For the text-containing cell, return its midpoint in (X, Y) coordinate format. 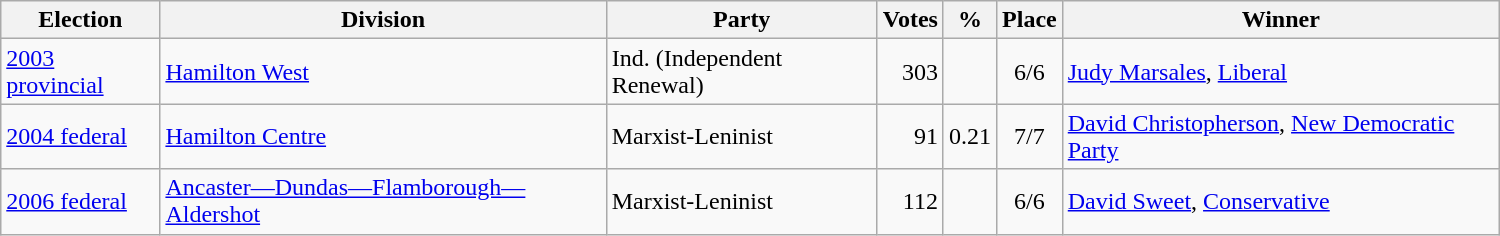
Votes (910, 20)
Election (80, 20)
Party (742, 20)
Place (1030, 20)
2003 provincial (80, 72)
Ancaster—Dundas—Flamborough—Aldershot (383, 202)
2004 federal (80, 136)
David Christopherson, New Democratic Party (1280, 136)
Hamilton Centre (383, 136)
Judy Marsales, Liberal (1280, 72)
% (970, 20)
Division (383, 20)
0.21 (970, 136)
7/7 (1030, 136)
303 (910, 72)
91 (910, 136)
Ind. (Independent Renewal) (742, 72)
Hamilton West (383, 72)
2006 federal (80, 202)
112 (910, 202)
Winner (1280, 20)
David Sweet, Conservative (1280, 202)
